For the text-containing cell, return its midpoint in [x, y] coordinate format. 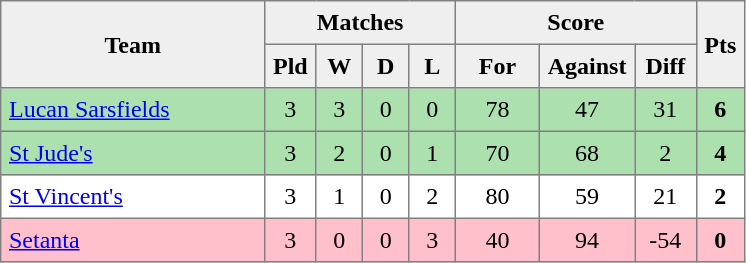
68 [586, 153]
Pts [720, 44]
40 [497, 240]
31 [666, 110]
Team [133, 44]
94 [586, 240]
6 [720, 110]
Score [576, 23]
Setanta [133, 240]
21 [666, 197]
80 [497, 197]
D [385, 66]
Pld [290, 66]
W [339, 66]
59 [586, 197]
St Jude's [133, 153]
For [497, 66]
78 [497, 110]
Matches [360, 23]
4 [720, 153]
Against [586, 66]
St Vincent's [133, 197]
-54 [666, 240]
L [432, 66]
47 [586, 110]
Diff [666, 66]
70 [497, 153]
Lucan Sarsfields [133, 110]
